Identify which cell holds the provided text, then report its [x, y] central coordinate. 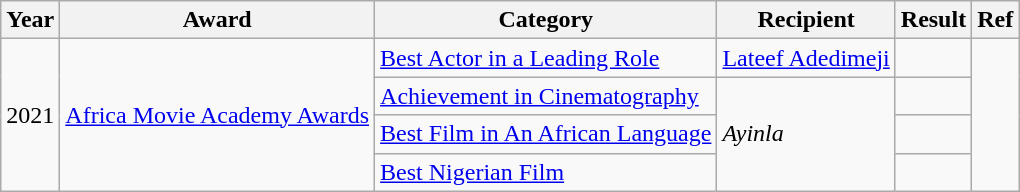
Lateef Adedimeji [806, 58]
Ref [996, 20]
Africa Movie Academy Awards [218, 115]
2021 [30, 115]
Achievement in Cinematography [546, 96]
Result [933, 20]
Recipient [806, 20]
Ayinla [806, 134]
Best Film in An African Language [546, 134]
Year [30, 20]
Category [546, 20]
Best Actor in a Leading Role [546, 58]
Award [218, 20]
Best Nigerian Film [546, 172]
